Return (X, Y) of the center of cell containing provided text 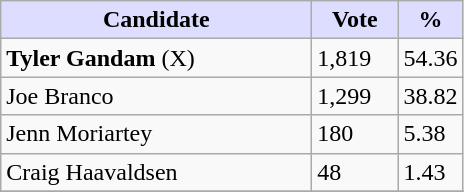
% (430, 20)
54.36 (430, 58)
1,299 (355, 96)
180 (355, 134)
38.82 (430, 96)
Jenn Moriartey (156, 134)
Vote (355, 20)
5.38 (430, 134)
1.43 (430, 172)
48 (355, 172)
Craig Haavaldsen (156, 172)
Tyler Gandam (X) (156, 58)
Joe Branco (156, 96)
Candidate (156, 20)
1,819 (355, 58)
